Extract the [X, Y] coordinate from the center of the cell holding the provided text.  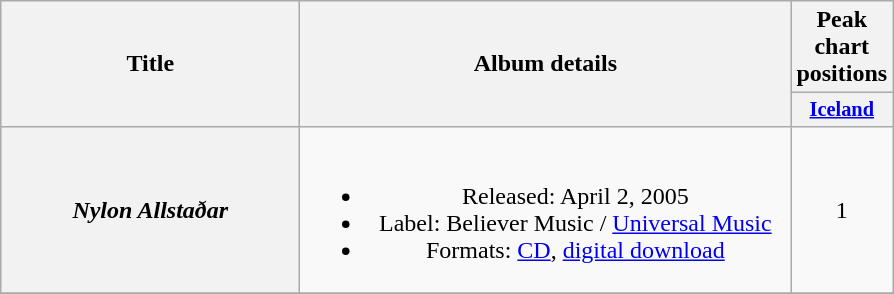
Peak chart positions [842, 47]
Iceland [842, 110]
Title [150, 64]
Nylon Allstaðar [150, 210]
Album details [546, 64]
Released: April 2, 2005Label: Believer Music / Universal MusicFormats: CD, digital download [546, 210]
1 [842, 210]
